Identify which cell holds the provided text, then report its [X, Y] central coordinate. 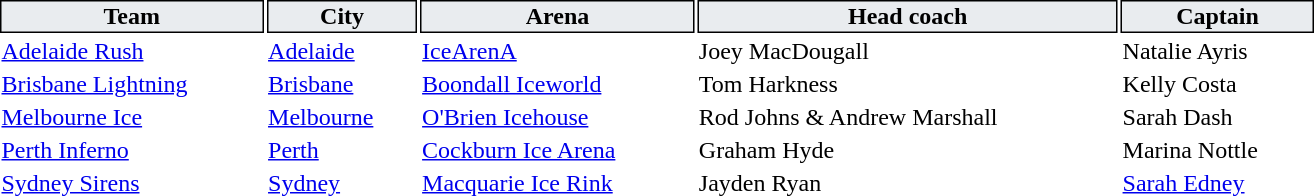
Captain [1218, 16]
Tom Harkness [908, 84]
Team [132, 16]
Rod Johns & Andrew Marshall [908, 117]
Sarah Dash [1218, 117]
Kelly Costa [1218, 84]
Boondall Iceworld [558, 84]
Melbourne [342, 117]
Head coach [908, 16]
Adelaide [342, 51]
Perth [342, 150]
Natalie Ayris [1218, 51]
Brisbane [342, 84]
Adelaide Rush [132, 51]
Joey MacDougall [908, 51]
Cockburn Ice Arena [558, 150]
Graham Hyde [908, 150]
Brisbane Lightning [132, 84]
City [342, 16]
IceArenA [558, 51]
Arena [558, 16]
Marina Nottle [1218, 150]
Melbourne Ice [132, 117]
O'Brien Icehouse [558, 117]
Perth Inferno [132, 150]
